Locate the cell with the specified text and output its [X, Y] center coordinate. 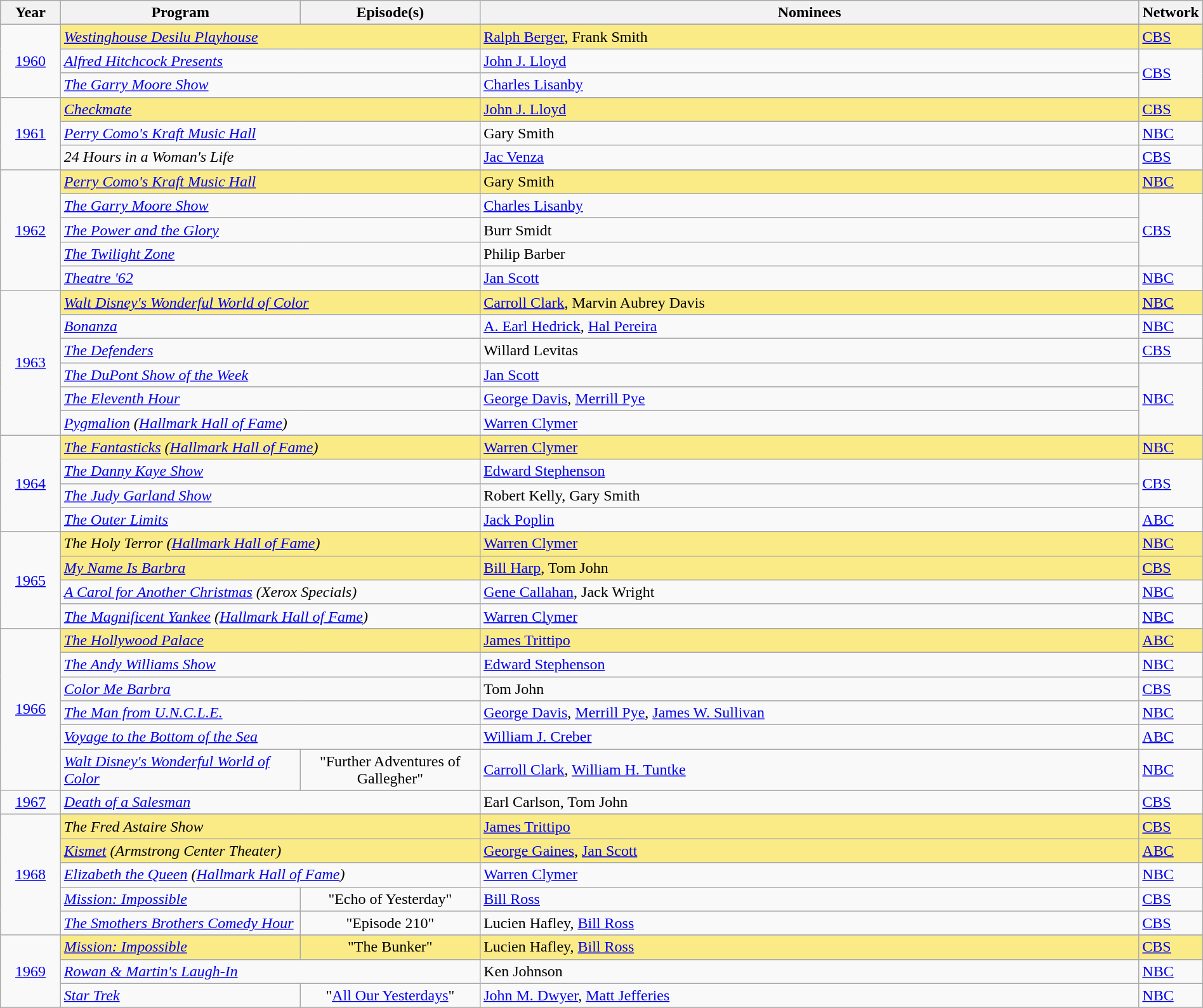
"Further Adventures of Gallegher" [390, 770]
Bill Ross [810, 899]
Carroll Clark, Marvin Aubrey Davis [810, 303]
"Echo of Yesterday" [390, 899]
William J. Creber [810, 737]
The Judy Garland Show [270, 495]
John M. Dwyer, Matt Jefferies [810, 995]
"All Our Yesterdays" [390, 995]
1969 [30, 971]
George Gaines, Jan Scott [810, 851]
Jack Poplin [810, 520]
Robert Kelly, Gary Smith [810, 495]
1963 [30, 363]
Year [30, 13]
My Name Is Barbra [270, 568]
1964 [30, 483]
1965 [30, 580]
The Fred Astaire Show [270, 827]
1967 [30, 802]
Death of a Salesman [270, 802]
The Andy Williams Show [270, 664]
Tom John [810, 688]
Kismet (Armstrong Center Theater) [270, 851]
Carroll Clark, William H. Tuntke [810, 770]
1968 [30, 875]
Network [1171, 13]
Burr Smidt [810, 230]
1961 [30, 133]
George Davis, Merrill Pye, James W. Sullivan [810, 713]
Jac Venza [810, 157]
Gene Callahan, Jack Wright [810, 592]
The Holy Terror (Hallmark Hall of Fame) [270, 544]
Ralph Berger, Frank Smith [810, 37]
Philip Barber [810, 254]
A Carol for Another Christmas (Xerox Specials) [270, 592]
Ken Johnson [810, 971]
Pygmalion (Hallmark Hall of Fame) [270, 423]
Elizabeth the Queen (Hallmark Hall of Fame) [270, 875]
The Fantasticks (Hallmark Hall of Fame) [270, 447]
1966 [30, 709]
Bonanza [270, 327]
Westinghouse Desilu Playhouse [270, 37]
George Davis, Merrill Pye [810, 399]
Program [180, 13]
The Danny Kaye Show [270, 471]
The Twilight Zone [270, 254]
Color Me Barbra [270, 688]
The DuPont Show of the Week [270, 375]
Nominees [810, 13]
Rowan & Martin's Laugh-In [270, 971]
"The Bunker" [390, 947]
1960 [30, 61]
The Magnificent Yankee (Hallmark Hall of Fame) [270, 616]
Bill Harp, Tom John [810, 568]
Voyage to the Bottom of the Sea [270, 737]
The Eleventh Hour [270, 399]
Earl Carlson, Tom John [810, 802]
The Defenders [270, 351]
The Outer Limits [270, 520]
"Episode 210" [390, 923]
Episode(s) [390, 13]
Willard Levitas [810, 351]
The Hollywood Palace [270, 640]
A. Earl Hedrick, Hal Pereira [810, 327]
Theatre '62 [270, 278]
Star Trek [180, 995]
24 Hours in a Woman's Life [270, 157]
1962 [30, 230]
The Man from U.N.C.L.E. [270, 713]
Checkmate [270, 109]
The Power and the Glory [270, 230]
Alfred Hitchcock Presents [270, 61]
The Smothers Brothers Comedy Hour [180, 923]
